Pinpoint the cell where the given text exists, returning its [X, Y] midpoint coordinate. 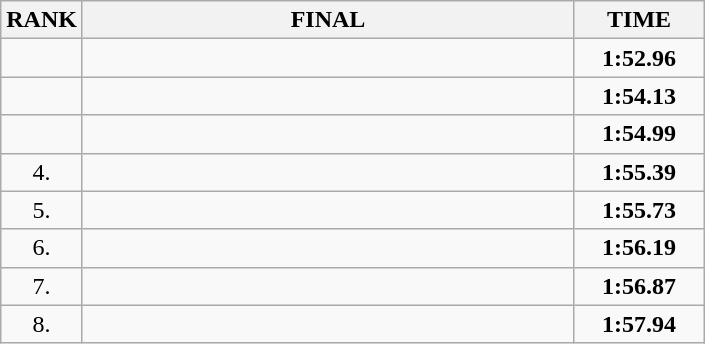
6. [42, 248]
7. [42, 286]
1:56.87 [640, 286]
1:54.99 [640, 134]
1:52.96 [640, 58]
TIME [640, 20]
1:55.73 [640, 210]
5. [42, 210]
1:54.13 [640, 96]
1:57.94 [640, 324]
4. [42, 172]
1:55.39 [640, 172]
FINAL [328, 20]
8. [42, 324]
1:56.19 [640, 248]
RANK [42, 20]
